Scan for the cell matching the given text and deliver its (X, Y) coordinate at center. 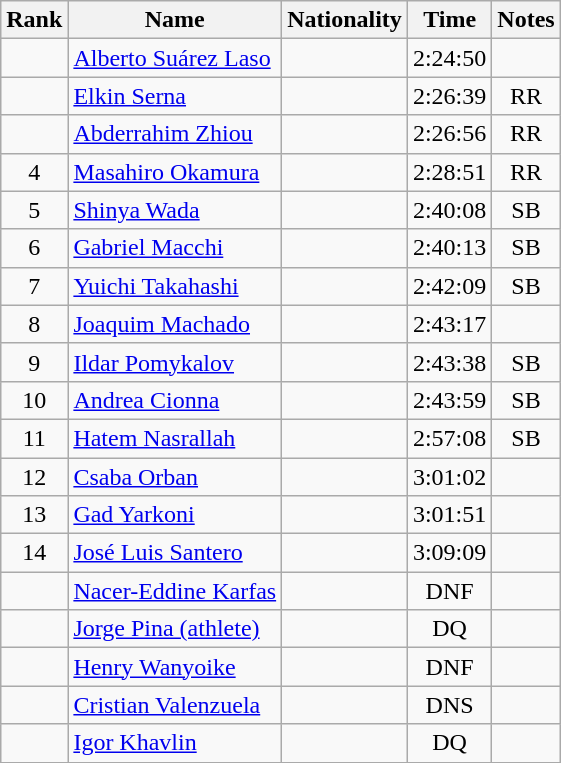
Gad Yarkoni (175, 515)
2:57:08 (449, 438)
Alberto Suárez Laso (175, 58)
Igor Khavlin (175, 743)
Joaquim Machado (175, 324)
3:01:02 (449, 477)
Ildar Pomykalov (175, 362)
2:43:59 (449, 400)
10 (34, 400)
Csaba Orban (175, 477)
Hatem Nasrallah (175, 438)
2:43:17 (449, 324)
Masahiro Okamura (175, 172)
Yuichi Takahashi (175, 286)
Shinya Wada (175, 210)
Jorge Pina (athlete) (175, 629)
2:26:56 (449, 134)
14 (34, 553)
2:43:38 (449, 362)
2:24:50 (449, 58)
9 (34, 362)
Rank (34, 20)
Nacer-Eddine Karfas (175, 591)
2:26:39 (449, 96)
4 (34, 172)
3:09:09 (449, 553)
Nationality (345, 20)
7 (34, 286)
6 (34, 248)
2:42:09 (449, 286)
13 (34, 515)
Henry Wanyoike (175, 667)
Notes (526, 20)
Cristian Valenzuela (175, 705)
José Luis Santero (175, 553)
3:01:51 (449, 515)
12 (34, 477)
8 (34, 324)
Name (175, 20)
Abderrahim Zhiou (175, 134)
2:40:13 (449, 248)
Gabriel Macchi (175, 248)
5 (34, 210)
2:28:51 (449, 172)
Elkin Serna (175, 96)
Andrea Cionna (175, 400)
11 (34, 438)
DNS (449, 705)
2:40:08 (449, 210)
Time (449, 20)
